Find where the given text appears and provide that cell's center as [X, Y] coordinate. 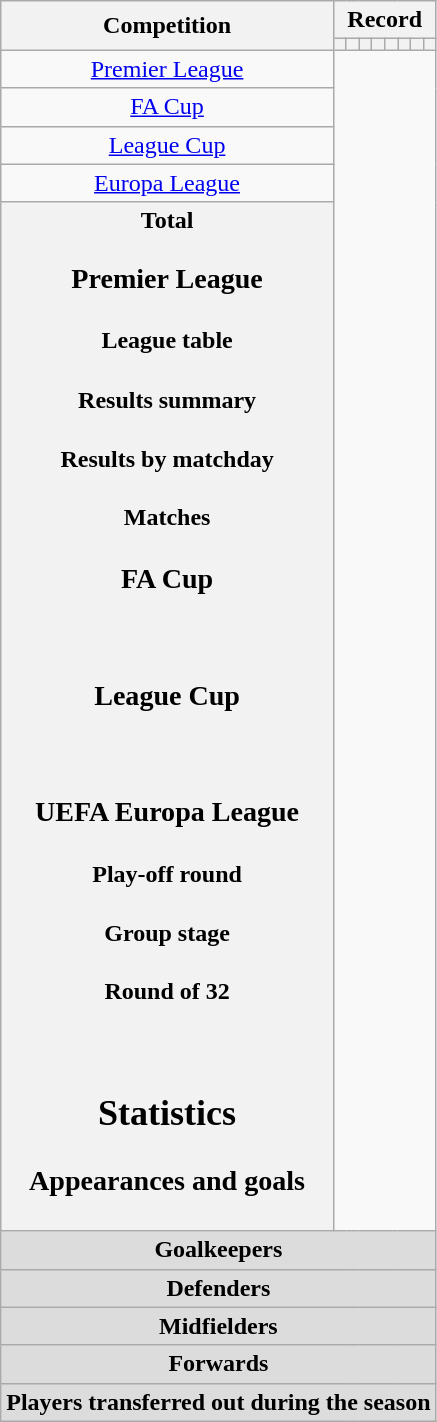
Premier League [168, 69]
Goalkeepers [218, 1250]
League Cup [168, 145]
Defenders [218, 1288]
Record [384, 20]
Forwards [218, 1364]
Midfielders [218, 1326]
Players transferred out during the season [218, 1402]
Competition [168, 26]
Europa League [168, 183]
FA Cup [168, 107]
